For the text-containing cell, return its midpoint in (X, Y) coordinate format. 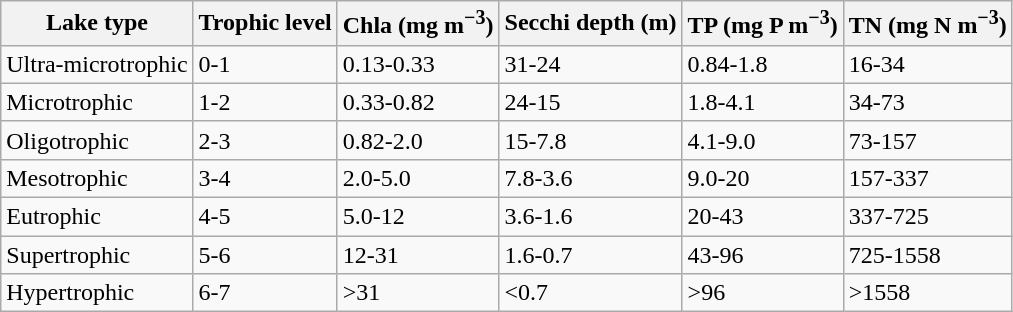
12-31 (418, 255)
Ultra-microtrophic (97, 64)
Oligotrophic (97, 140)
Eutrophic (97, 217)
1.6-0.7 (590, 255)
>31 (418, 293)
2-3 (265, 140)
0.84-1.8 (762, 64)
Chla (mg m−3) (418, 24)
34-73 (928, 102)
15-7.8 (590, 140)
4-5 (265, 217)
Trophic level (265, 24)
>1558 (928, 293)
<0.7 (590, 293)
Microtrophic (97, 102)
TP (mg P m−3) (762, 24)
7.8-3.6 (590, 178)
3-4 (265, 178)
1-2 (265, 102)
5.0-12 (418, 217)
Lake type (97, 24)
43-96 (762, 255)
9.0-20 (762, 178)
157-337 (928, 178)
24-15 (590, 102)
>96 (762, 293)
16-34 (928, 64)
337-725 (928, 217)
6-7 (265, 293)
0.13-0.33 (418, 64)
Hypertrophic (97, 293)
0.33-0.82 (418, 102)
73-157 (928, 140)
1.8-4.1 (762, 102)
20-43 (762, 217)
5-6 (265, 255)
31-24 (590, 64)
4.1-9.0 (762, 140)
2.0-5.0 (418, 178)
3.6-1.6 (590, 217)
725-1558 (928, 255)
Mesotrophic (97, 178)
TN (mg N m−3) (928, 24)
0.82-2.0 (418, 140)
Secchi depth (m) (590, 24)
Supertrophic (97, 255)
0-1 (265, 64)
